Search for the cell housing the specified text and yield its (x, y) center coordinate. 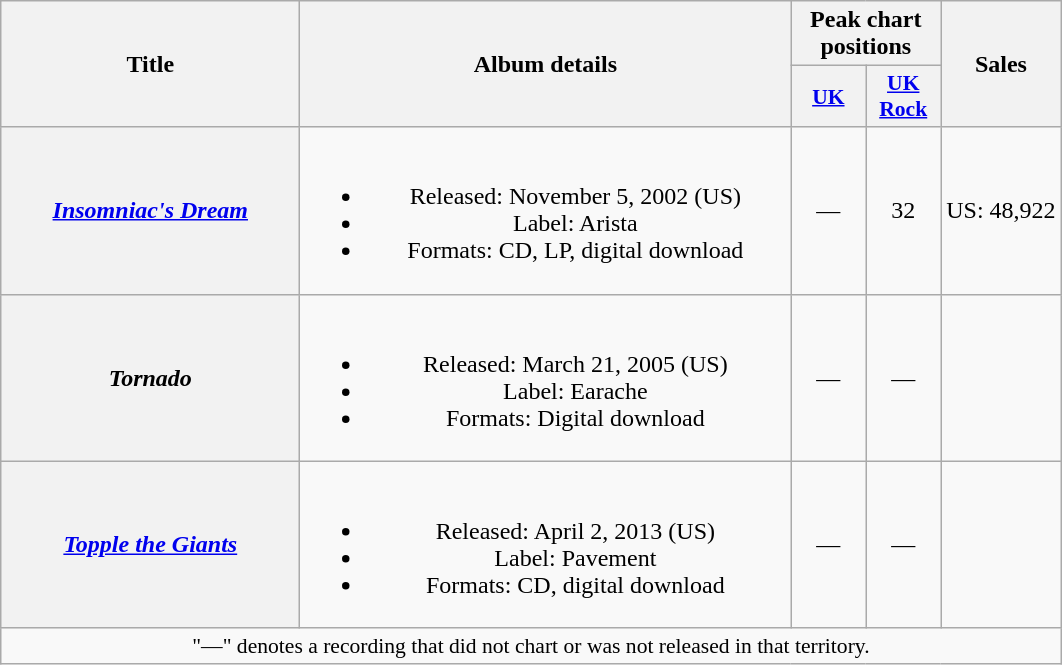
Sales (1001, 64)
Album details (546, 64)
UK (828, 96)
Insomniac's Dream (150, 210)
Tornado (150, 378)
Released: March 21, 2005 (US)Label: EaracheFormats: Digital download (546, 378)
Title (150, 64)
32 (904, 210)
Topple the Giants (150, 544)
Peak chart positions (866, 34)
Released: April 2, 2013 (US)Label: PavementFormats: CD, digital download (546, 544)
UKRock (904, 96)
US: 48,922 (1001, 210)
Released: November 5, 2002 (US)Label: AristaFormats: CD, LP, digital download (546, 210)
"—" denotes a recording that did not chart or was not released in that territory. (531, 646)
